Search for the cell housing the specified text and yield its [X, Y] center coordinate. 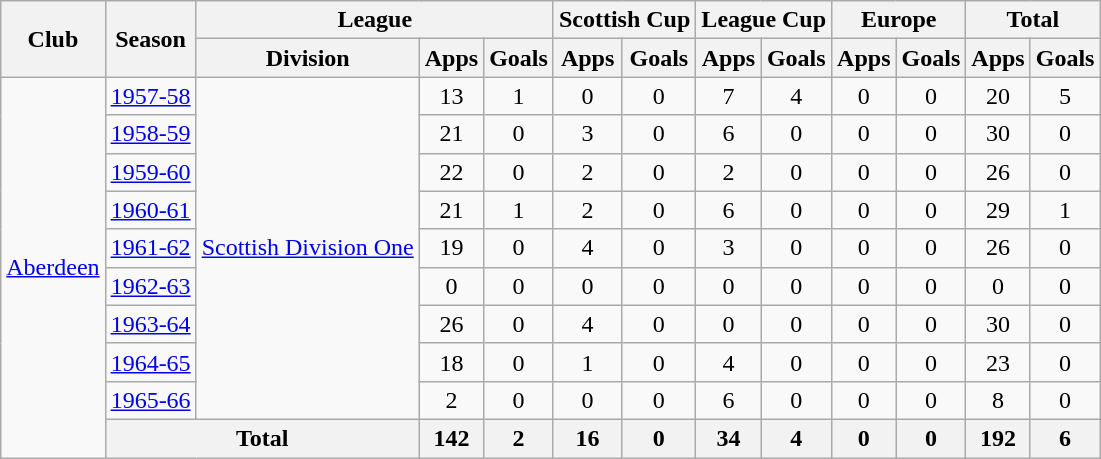
Scottish Division One [308, 248]
1962-63 [150, 286]
Division [308, 58]
1958-59 [150, 134]
20 [998, 96]
League Cup [764, 20]
18 [451, 362]
1957-58 [150, 96]
22 [451, 172]
Club [53, 39]
Scottish Cup [624, 20]
23 [998, 362]
29 [998, 210]
1963-64 [150, 324]
Aberdeen [53, 268]
Europe [899, 20]
1964-65 [150, 362]
19 [451, 248]
1965-66 [150, 400]
142 [451, 438]
16 [587, 438]
7 [728, 96]
1959-60 [150, 172]
5 [1065, 96]
1960-61 [150, 210]
Season [150, 39]
1961-62 [150, 248]
League [374, 20]
13 [451, 96]
192 [998, 438]
8 [998, 400]
34 [728, 438]
